Detect which cell encompasses the target text, then output its [x, y] center coordinate. 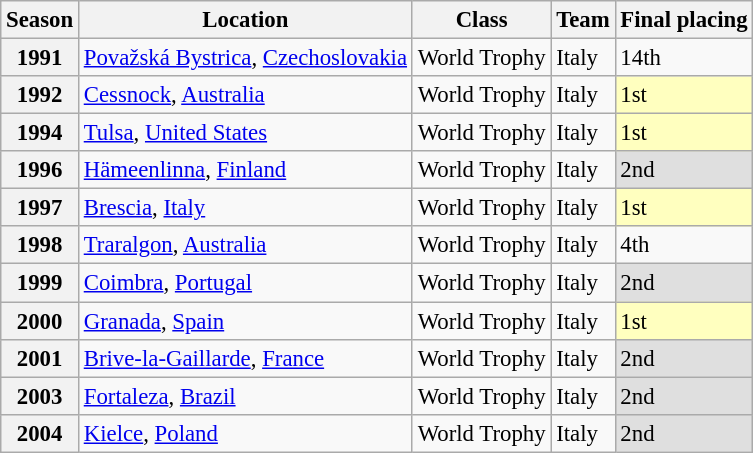
1994 [40, 133]
Tulsa, United States [245, 133]
Brive-la-Gaillarde, France [245, 358]
Granada, Spain [245, 321]
1992 [40, 95]
Kielce, Poland [245, 433]
1996 [40, 170]
2000 [40, 321]
Team [583, 20]
Traralgon, Australia [245, 245]
1998 [40, 245]
Final placing [684, 20]
2001 [40, 358]
1999 [40, 283]
4th [684, 245]
Brescia, Italy [245, 208]
Season [40, 20]
14th [684, 58]
1997 [40, 208]
Hämeenlinna, Finland [245, 170]
1991 [40, 58]
Považská Bystrica, Czechoslovakia [245, 58]
Coimbra, Portugal [245, 283]
Location [245, 20]
2004 [40, 433]
Cessnock, Australia [245, 95]
Class [482, 20]
2003 [40, 396]
Fortaleza, Brazil [245, 396]
